Search for the cell housing the specified text and yield its [X, Y] center coordinate. 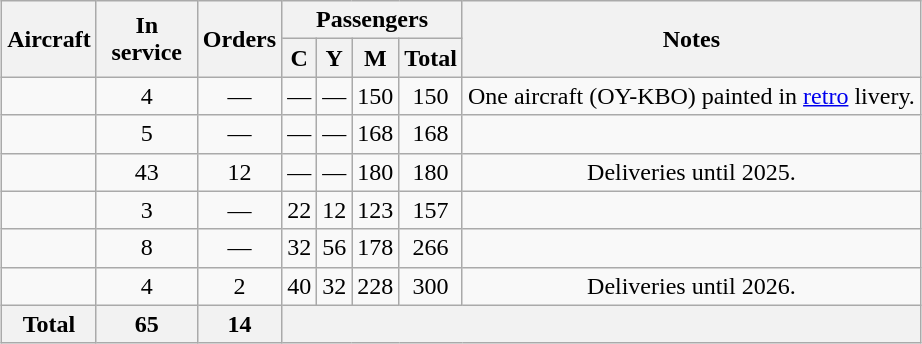
14 [239, 324]
5 [146, 134]
2 [239, 286]
Notes [691, 39]
M [376, 58]
22 [300, 210]
In service [146, 39]
Deliveries until 2026. [691, 286]
One aircraft (OY-KBO) painted in retro livery. [691, 96]
266 [431, 248]
123 [376, 210]
Orders [239, 39]
228 [376, 286]
43 [146, 172]
40 [300, 286]
8 [146, 248]
Aircraft [50, 39]
178 [376, 248]
Deliveries until 2025. [691, 172]
Y [334, 58]
56 [334, 248]
Passengers [372, 20]
C [300, 58]
65 [146, 324]
3 [146, 210]
157 [431, 210]
300 [431, 286]
